Determine the [x, y] coordinate at the center of the cell enclosing the given text.  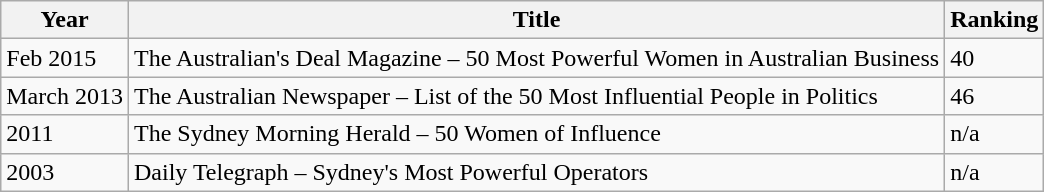
Title [536, 20]
The Australian's Deal Magazine – 50 Most Powerful Women in Australian Business [536, 58]
Year [65, 20]
40 [994, 58]
46 [994, 96]
Feb 2015 [65, 58]
2003 [65, 172]
Ranking [994, 20]
The Australian Newspaper – List of the 50 Most Influential People in Politics [536, 96]
2011 [65, 134]
The Sydney Morning Herald – 50 Women of Influence [536, 134]
Daily Telegraph – Sydney's Most Powerful Operators [536, 172]
March 2013 [65, 96]
